Pinpoint the cell where the given text exists, returning its [x, y] midpoint coordinate. 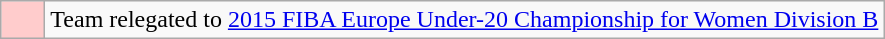
Team relegated to 2015 FIBA Europe Under-20 Championship for Women Division B [464, 20]
